Scan for the cell matching the given text and deliver its (X, Y) coordinate at center. 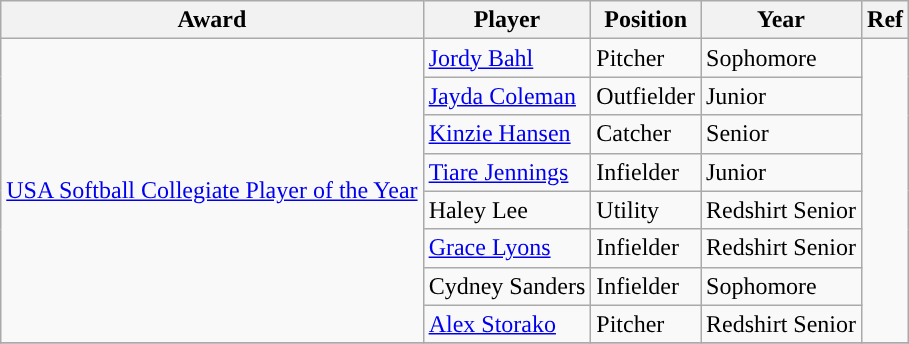
Tiare Jennings (507, 172)
Catcher (646, 134)
Position (646, 20)
Player (507, 20)
USA Softball Collegiate Player of the Year (212, 191)
Year (780, 20)
Utility (646, 210)
Jordy Bahl (507, 58)
Award (212, 20)
Senior (780, 134)
Ref (886, 20)
Jayda Coleman (507, 96)
Alex Storako (507, 324)
Haley Lee (507, 210)
Cydney Sanders (507, 286)
Grace Lyons (507, 248)
Outfielder (646, 96)
Kinzie Hansen (507, 134)
